Detect which cell encompasses the target text, then output its [x, y] center coordinate. 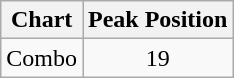
Chart [42, 20]
19 [157, 58]
Combo [42, 58]
Peak Position [157, 20]
